Determine the [X, Y] coordinate at the center of the cell enclosing the given text.  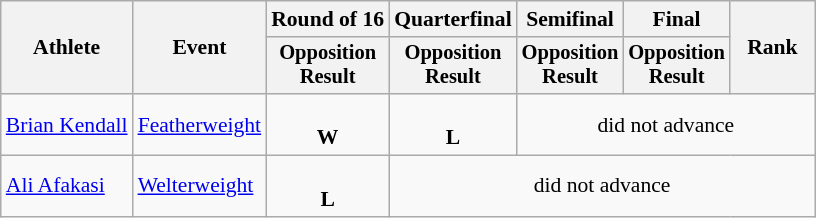
Event [200, 48]
W [328, 124]
Round of 16 [328, 19]
Final [676, 19]
Semifinal [570, 19]
Brian Kendall [67, 124]
Rank [772, 48]
Quarterfinal [453, 19]
Welterweight [200, 186]
Featherweight [200, 124]
Athlete [67, 48]
Ali Afakasi [67, 186]
